Locate the cell with the specified text and output its [X, Y] center coordinate. 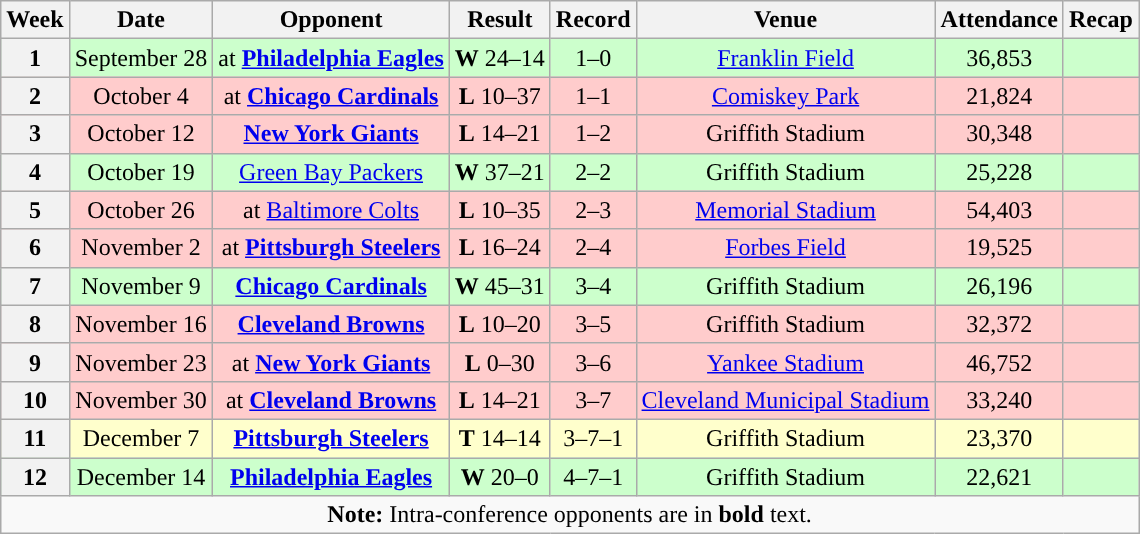
T 14–14 [500, 438]
8 [35, 324]
19,525 [999, 248]
Note: Intra-conference opponents are in bold text. [570, 515]
at Cleveland Browns [331, 400]
2–2 [593, 172]
7 [35, 286]
2–3 [593, 210]
22,621 [999, 477]
9 [35, 362]
Result [500, 20]
December 14 [141, 477]
November 9 [141, 286]
Attendance [999, 20]
6 [35, 248]
3 [35, 134]
Opponent [331, 20]
21,824 [999, 96]
Philadelphia Eagles [331, 477]
at Pittsburgh Steelers [331, 248]
Franklin Field [786, 58]
1–1 [593, 96]
10 [35, 400]
3–5 [593, 324]
Forbes Field [786, 248]
3–7–1 [593, 438]
Comiskey Park [786, 96]
at Philadelphia Eagles [331, 58]
1–0 [593, 58]
4–7–1 [593, 477]
L 10–35 [500, 210]
October 12 [141, 134]
at Chicago Cardinals [331, 96]
25,228 [999, 172]
October 4 [141, 96]
L 10–37 [500, 96]
2–4 [593, 248]
Recap [1100, 20]
Memorial Stadium [786, 210]
2 [35, 96]
W 45–31 [500, 286]
11 [35, 438]
October 26 [141, 210]
Record [593, 20]
November 30 [141, 400]
L 16–24 [500, 248]
5 [35, 210]
October 19 [141, 172]
L 0–30 [500, 362]
3–4 [593, 286]
23,370 [999, 438]
Date [141, 20]
at New York Giants [331, 362]
26,196 [999, 286]
46,752 [999, 362]
at Baltimore Colts [331, 210]
4 [35, 172]
W 20–0 [500, 477]
New York Giants [331, 134]
L 10–20 [500, 324]
September 28 [141, 58]
3–6 [593, 362]
30,348 [999, 134]
November 23 [141, 362]
Cleveland Municipal Stadium [786, 400]
Pittsburgh Steelers [331, 438]
32,372 [999, 324]
3–7 [593, 400]
Chicago Cardinals [331, 286]
December 7 [141, 438]
Green Bay Packers [331, 172]
36,853 [999, 58]
33,240 [999, 400]
W 37–21 [500, 172]
12 [35, 477]
Week [35, 20]
November 2 [141, 248]
1–2 [593, 134]
1 [35, 58]
W 24–14 [500, 58]
Venue [786, 20]
Cleveland Browns [331, 324]
54,403 [999, 210]
Yankee Stadium [786, 362]
November 16 [141, 324]
